Output the [X, Y] coordinate of the center of the cell containing the given text.  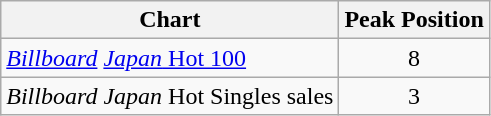
3 [414, 96]
Chart [170, 20]
8 [414, 58]
Billboard Japan Hot 100 [170, 58]
Billboard Japan Hot Singles sales [170, 96]
Peak Position [414, 20]
